Search for the cell housing the specified text and yield its [x, y] center coordinate. 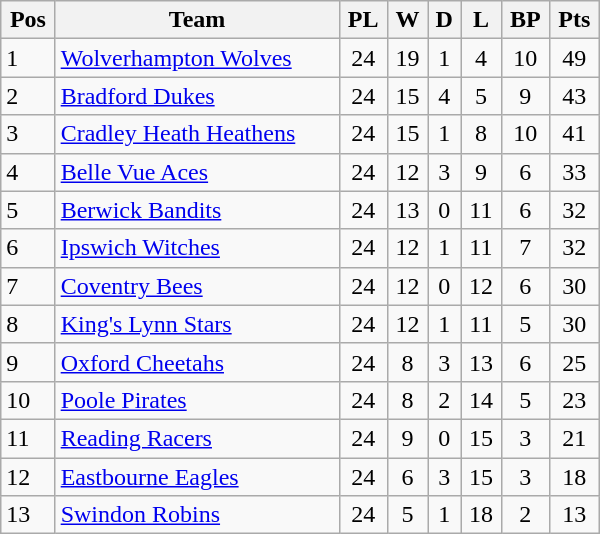
PL [363, 20]
Ipswich Witches [197, 248]
Pos [28, 20]
Cradley Heath Heathens [197, 134]
21 [574, 438]
Team [197, 20]
King's Lynn Stars [197, 324]
Oxford Cheetahs [197, 362]
Bradford Dukes [197, 96]
25 [574, 362]
D [444, 20]
Eastbourne Eagles [197, 477]
33 [574, 172]
Belle Vue Aces [197, 172]
Wolverhampton Wolves [197, 58]
41 [574, 134]
43 [574, 96]
Pts [574, 20]
23 [574, 400]
Coventry Bees [197, 286]
49 [574, 58]
Swindon Robins [197, 515]
Reading Racers [197, 438]
L [482, 20]
BP [525, 20]
Poole Pirates [197, 400]
14 [482, 400]
W [408, 20]
19 [408, 58]
Berwick Bandits [197, 210]
